Return the (x, y) coordinate for the center point of the cell that contains the specified text.  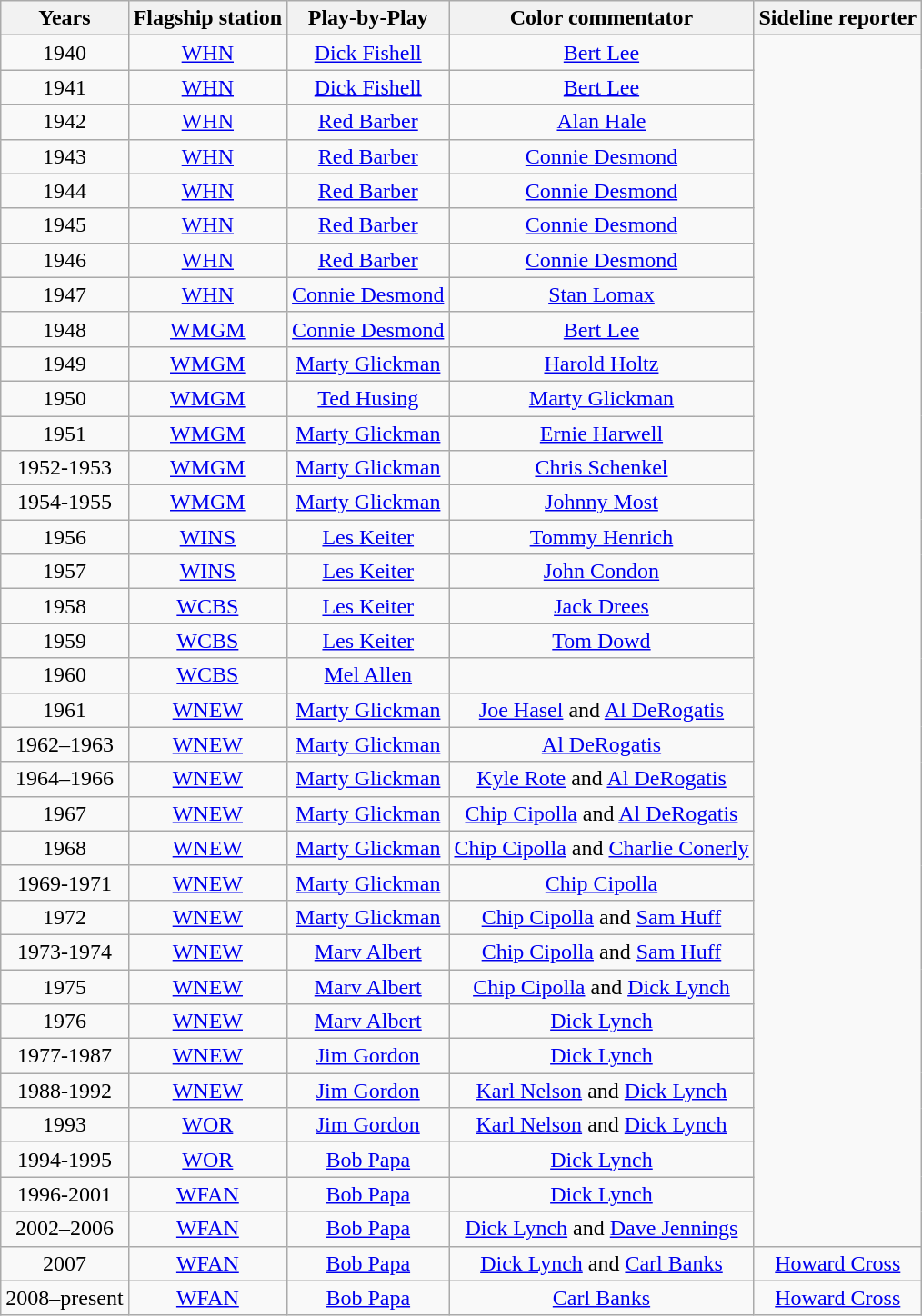
Color commentator (602, 18)
1950 (65, 398)
1942 (65, 122)
Jack Drees (602, 606)
1988-1992 (65, 1091)
1956 (65, 537)
1977-1987 (65, 1056)
1957 (65, 572)
1969-1971 (65, 882)
Al DeRogatis (602, 744)
Play-by-Play (368, 18)
Chip Cipolla and Charlie Conerly (602, 848)
Flagship station (207, 18)
1968 (65, 848)
1947 (65, 294)
1993 (65, 1125)
1973-1974 (65, 952)
1945 (65, 225)
1940 (65, 53)
1946 (65, 260)
1967 (65, 813)
John Condon (602, 572)
Harold Holtz (602, 364)
Ted Husing (368, 398)
1972 (65, 917)
1949 (65, 364)
Mel Allen (368, 675)
1994-1995 (65, 1160)
1952-1953 (65, 468)
1941 (65, 87)
1976 (65, 1022)
1954-1955 (65, 503)
Alan Hale (602, 122)
Dick Lynch and Carl Banks (602, 1263)
Chip Cipolla and Dick Lynch (602, 986)
1960 (65, 675)
1961 (65, 710)
1943 (65, 156)
Johnny Most (602, 503)
Ernie Harwell (602, 434)
Stan Lomax (602, 294)
1959 (65, 641)
Chris Schenkel (602, 468)
1962–1963 (65, 744)
Kyle Rote and Al DeRogatis (602, 779)
Chip Cipolla (602, 882)
1996-2001 (65, 1194)
Joe Hasel and Al DeRogatis (602, 710)
Sideline reporter (838, 18)
1975 (65, 986)
1944 (65, 191)
Tommy Henrich (602, 537)
Carl Banks (602, 1298)
2002–2006 (65, 1229)
Years (65, 18)
1964–1966 (65, 779)
1951 (65, 434)
Dick Lynch and Dave Jennings (602, 1229)
1958 (65, 606)
Tom Dowd (602, 641)
Chip Cipolla and Al DeRogatis (602, 813)
2007 (65, 1263)
2008–present (65, 1298)
1948 (65, 329)
